Scan for the cell matching the given text and deliver its [X, Y] coordinate at center. 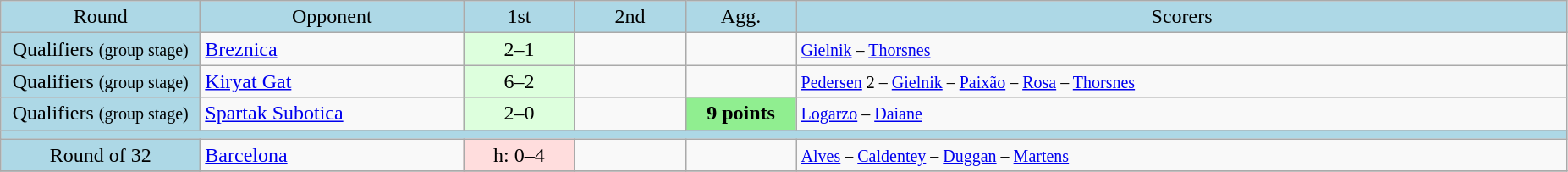
2–1 [520, 49]
Scorers [1181, 17]
h: 0–4 [520, 155]
Agg. [741, 17]
2–0 [520, 114]
1st [520, 17]
9 points [741, 114]
Round of 32 [101, 155]
Alves – Caldentey – Duggan – Martens [1181, 155]
Barcelona [332, 155]
Breznica [332, 49]
Spartak Subotica [332, 114]
Logarzo – Daiane [1181, 114]
6–2 [520, 81]
Kiryat Gat [332, 81]
Round [101, 17]
Pedersen 2 – Gielnik – Paixão – Rosa – Thorsnes [1181, 81]
2nd [630, 17]
Gielnik – Thorsnes [1181, 49]
Opponent [332, 17]
